Determine the (x, y) coordinate at the center of the cell enclosing the given text.  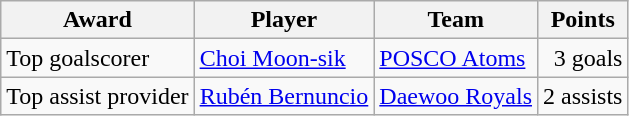
Top assist provider (98, 96)
Points (583, 20)
Rubén Bernuncio (284, 96)
POSCO Atoms (456, 58)
Daewoo Royals (456, 96)
2 assists (583, 96)
Team (456, 20)
Choi Moon-sik (284, 58)
Player (284, 20)
3 goals (583, 58)
Award (98, 20)
Top goalscorer (98, 58)
